Scan for the cell matching the given text and deliver its [x, y] coordinate at center. 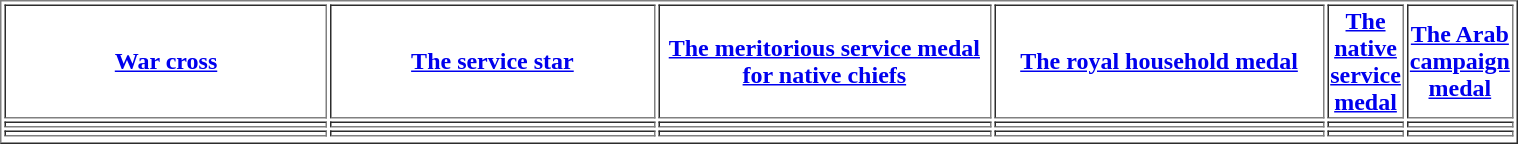
The native service medal [1366, 61]
The Arab campaign medal [1460, 61]
The service star [492, 61]
War cross [166, 61]
The meritorious service medal for native chiefs [824, 61]
The royal household medal [1159, 61]
